Capture the cell that displays the provided text and extract its (x, y) central coordinate. 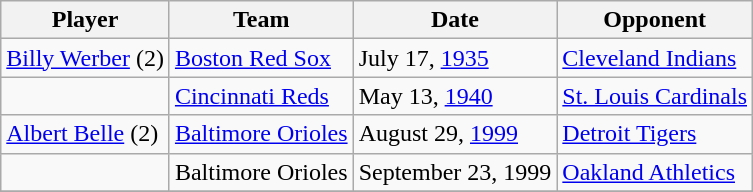
Date (455, 20)
Opponent (655, 20)
Player (86, 20)
Boston Red Sox (261, 58)
Detroit Tigers (655, 134)
Cincinnati Reds (261, 96)
Oakland Athletics (655, 172)
Albert Belle (2) (86, 134)
September 23, 1999 (455, 172)
Billy Werber (2) (86, 58)
May 13, 1940 (455, 96)
St. Louis Cardinals (655, 96)
July 17, 1935 (455, 58)
Team (261, 20)
August 29, 1999 (455, 134)
Cleveland Indians (655, 58)
